Return (X, Y) of the center of cell containing provided text 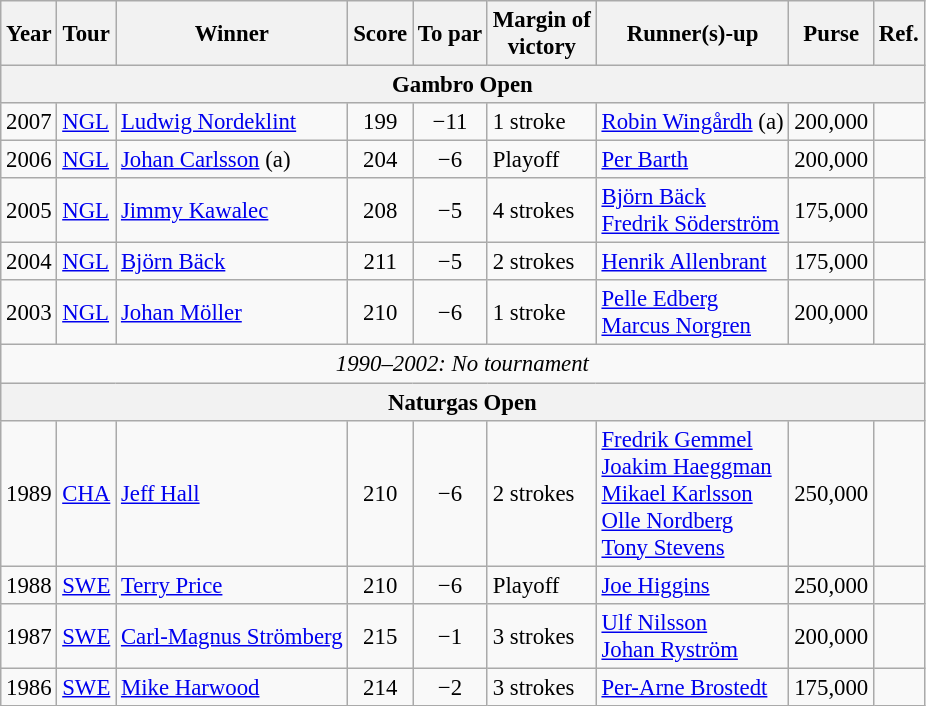
Carl-Magnus Strömberg (232, 636)
Johan Möller (232, 312)
Henrik Allenbrant (692, 262)
Winner (232, 34)
Ref. (899, 34)
Pelle Edberg Marcus Norgren (692, 312)
Ulf Nilsson Johan Ryström (692, 636)
1989 (29, 493)
Björn Bäck Fredrik Söderström (692, 210)
2006 (29, 160)
−11 (450, 122)
Margin ofvictory (542, 34)
2005 (29, 210)
Per-Arne Brostedt (692, 687)
Per Barth (692, 160)
2003 (29, 312)
Jeff Hall (232, 493)
214 (380, 687)
CHA (86, 493)
Björn Bäck (232, 262)
Johan Carlsson (a) (232, 160)
Runner(s)-up (692, 34)
215 (380, 636)
Mike Harwood (232, 687)
Score (380, 34)
4 strokes (542, 210)
−2 (450, 687)
199 (380, 122)
Year (29, 34)
Jimmy Kawalec (232, 210)
Naturgas Open (462, 402)
Robin Wingårdh (a) (692, 122)
Fredrik Gemmel Joakim Haeggman Mikael Karlsson Olle Nordberg Tony Stevens (692, 493)
2004 (29, 262)
Joe Higgins (692, 585)
208 (380, 210)
211 (380, 262)
1988 (29, 585)
1986 (29, 687)
1990–2002: No tournament (462, 364)
Terry Price (232, 585)
To par (450, 34)
Purse (832, 34)
1987 (29, 636)
Tour (86, 34)
−1 (450, 636)
Ludwig Nordeklint (232, 122)
204 (380, 160)
2007 (29, 122)
Gambro Open (462, 85)
